Detect which cell encompasses the target text, then output its [X, Y] center coordinate. 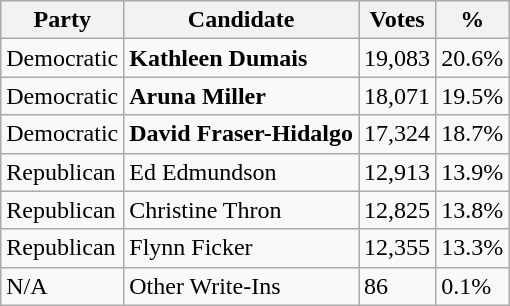
Aruna Miller [242, 96]
19,083 [398, 58]
Christine Thron [242, 210]
Candidate [242, 20]
19.5% [472, 96]
Flynn Ficker [242, 248]
Ed Edmundson [242, 172]
Party [62, 20]
13.8% [472, 210]
86 [398, 286]
12,913 [398, 172]
13.9% [472, 172]
20.6% [472, 58]
17,324 [398, 134]
David Fraser-Hidalgo [242, 134]
Kathleen Dumais [242, 58]
Other Write-Ins [242, 286]
0.1% [472, 286]
18,071 [398, 96]
13.3% [472, 248]
18.7% [472, 134]
Votes [398, 20]
N/A [62, 286]
12,825 [398, 210]
12,355 [398, 248]
% [472, 20]
